Detect which cell encompasses the target text, then output its (X, Y) center coordinate. 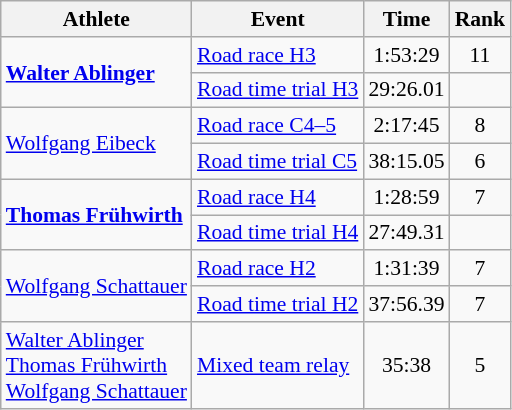
Rank (480, 19)
1:53:29 (406, 55)
Road time trial H3 (278, 90)
Wolfgang Eibeck (96, 144)
1:31:39 (406, 269)
6 (480, 162)
Road race C4–5 (278, 126)
Road race H3 (278, 55)
Walter AblingerThomas FrühwirthWolfgang Schattauer (96, 366)
2:17:45 (406, 126)
Mixed team relay (278, 366)
Thomas Frühwirth (96, 214)
37:56.39 (406, 304)
35:38 (406, 366)
Road race H2 (278, 269)
1:28:59 (406, 197)
Event (278, 19)
Time (406, 19)
Road time trial H4 (278, 233)
Road time trial C5 (278, 162)
38:15.05 (406, 162)
Athlete (96, 19)
5 (480, 366)
27:49.31 (406, 233)
Walter Ablinger (96, 72)
Road time trial H2 (278, 304)
29:26.01 (406, 90)
Road race H4 (278, 197)
Wolfgang Schattauer (96, 286)
8 (480, 126)
11 (480, 55)
